Identify which cell holds the provided text, then report its [X, Y] central coordinate. 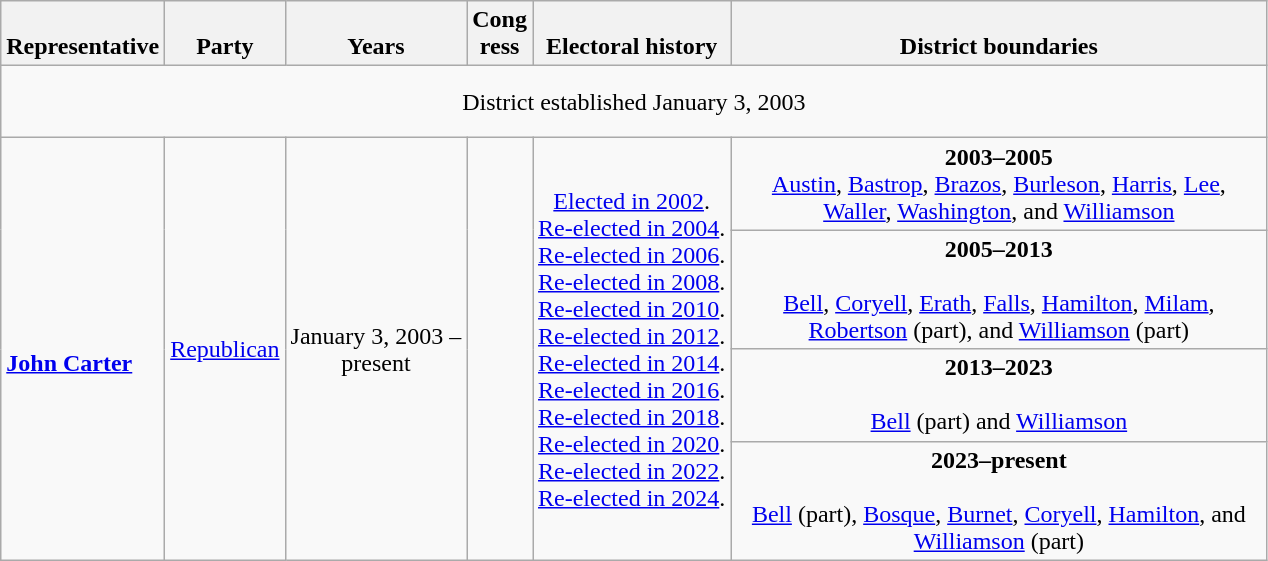
2013–2023Bell (part) and Williamson [999, 395]
January 3, 2003 –present [376, 349]
District boundaries [999, 34]
2003–2005Austin, Bastrop, Brazos, Burleson, Harris, Lee, Waller, Washington, and Williamson [999, 184]
John Carter [83, 349]
Party [225, 34]
District established January 3, 2003 [634, 102]
Electoral history [631, 34]
Years [376, 34]
Republican [225, 349]
2023–presentBell (part), Bosque, Burnet, Coryell, Hamilton, and Williamson (part) [999, 500]
Representative [83, 34]
Congress [500, 34]
2005–2013Bell, Coryell, Erath, Falls, Hamilton, Milam, Robertson (part), and Williamson (part) [999, 290]
